Pinpoint the cell where the given text exists, returning its [x, y] midpoint coordinate. 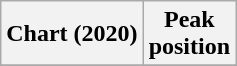
Chart (2020) [72, 34]
Peakposition [189, 34]
